Return (X, Y) of the center of cell containing provided text 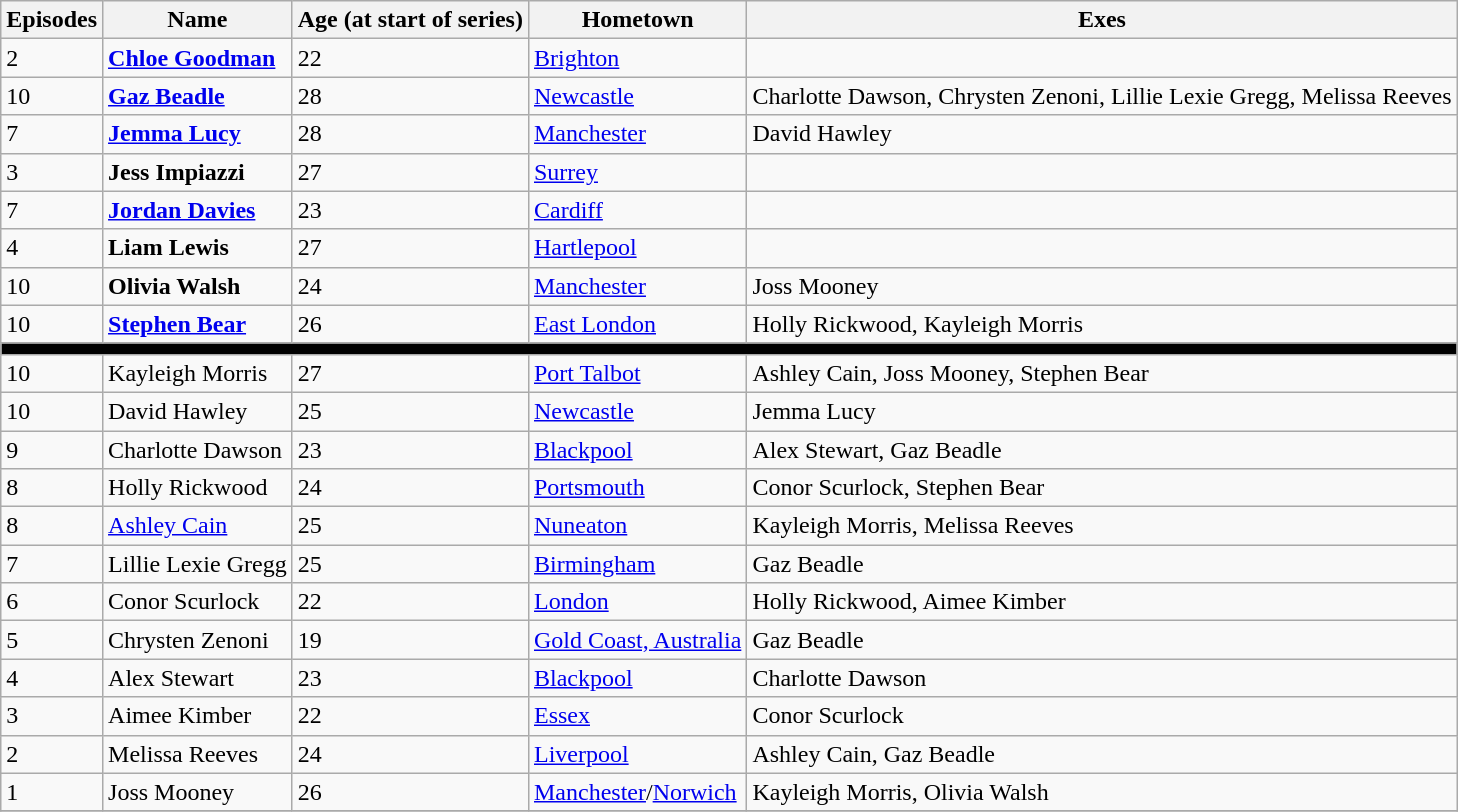
London (637, 602)
Brighton (637, 58)
Stephen Bear (198, 324)
Aimee Kimber (198, 716)
East London (637, 324)
1 (52, 792)
Episodes (52, 20)
Ashley Cain, Gaz Beadle (1102, 754)
Birmingham (637, 564)
Holly Rickwood, Aimee Kimber (1102, 602)
Hartlepool (637, 248)
Ashley Cain (198, 526)
Kayleigh Morris, Melissa Reeves (1102, 526)
Nuneaton (637, 526)
Surrey (637, 172)
Holly Rickwood (198, 488)
5 (52, 640)
Alex Stewart, Gaz Beadle (1102, 449)
19 (410, 640)
Name (198, 20)
Age (at start of series) (410, 20)
Liam Lewis (198, 248)
Chrysten Zenoni (198, 640)
Conor Scurlock, Stephen Bear (1102, 488)
Melissa Reeves (198, 754)
Portsmouth (637, 488)
Port Talbot (637, 373)
6 (52, 602)
Hometown (637, 20)
Chloe Goodman (198, 58)
Gold Coast, Australia (637, 640)
Jess Impiazzi (198, 172)
Exes (1102, 20)
9 (52, 449)
Olivia Walsh (198, 286)
Liverpool (637, 754)
Kayleigh Morris (198, 373)
Cardiff (637, 210)
Essex (637, 716)
Alex Stewart (198, 678)
Jordan Davies (198, 210)
Ashley Cain, Joss Mooney, Stephen Bear (1102, 373)
Manchester/Norwich (637, 792)
Kayleigh Morris, Olivia Walsh (1102, 792)
Holly Rickwood, Kayleigh Morris (1102, 324)
Charlotte Dawson, Chrysten Zenoni, Lillie Lexie Gregg, Melissa Reeves (1102, 96)
Lillie Lexie Gregg (198, 564)
